Return the (X, Y) coordinate for the center point of the cell that contains the specified text.  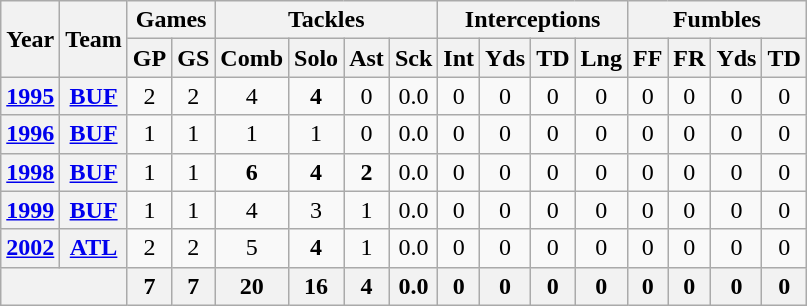
16 (316, 286)
GS (194, 58)
GP (149, 58)
FR (690, 58)
3 (316, 210)
1998 (30, 172)
Team (94, 39)
1999 (30, 210)
Int (459, 58)
Games (170, 20)
20 (252, 286)
1996 (30, 134)
Interceptions (533, 20)
Fumbles (716, 20)
Sck (413, 58)
Ast (367, 58)
Comb (252, 58)
1995 (30, 96)
Year (30, 39)
Solo (316, 58)
Lng (601, 58)
6 (252, 172)
ATL (94, 248)
5 (252, 248)
2002 (30, 248)
Tackles (326, 20)
FF (647, 58)
